From the cell containing the given text, extract its center point as [X, Y] coordinate. 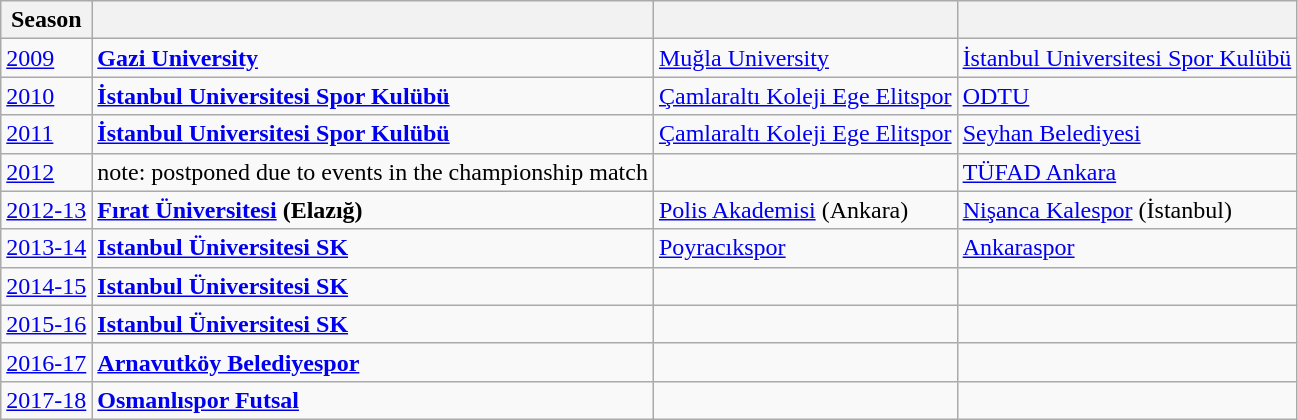
Gazi University [373, 58]
2010 [46, 96]
Osmanlıspor Futsal [373, 400]
Arnavutköy Belediyespor [373, 362]
Nişanca Kalespor (İstanbul) [1127, 210]
2012-13 [46, 210]
note: postponed due to events in the championship match [373, 172]
2015-16 [46, 324]
Muğla University [805, 58]
2011 [46, 134]
2014-15 [46, 286]
Fırat Üniversitesi (Elazığ) [373, 210]
2013-14 [46, 248]
Ankaraspor [1127, 248]
Seyhan Belediyesi [1127, 134]
Season [46, 20]
Polis Akademisi (Ankara) [805, 210]
2017-18 [46, 400]
TÜFAD Ankara [1127, 172]
ODTU [1127, 96]
2009 [46, 58]
2012 [46, 172]
Poyracıkspor [805, 248]
2016-17 [46, 362]
